Search for the cell housing the specified text and yield its [x, y] center coordinate. 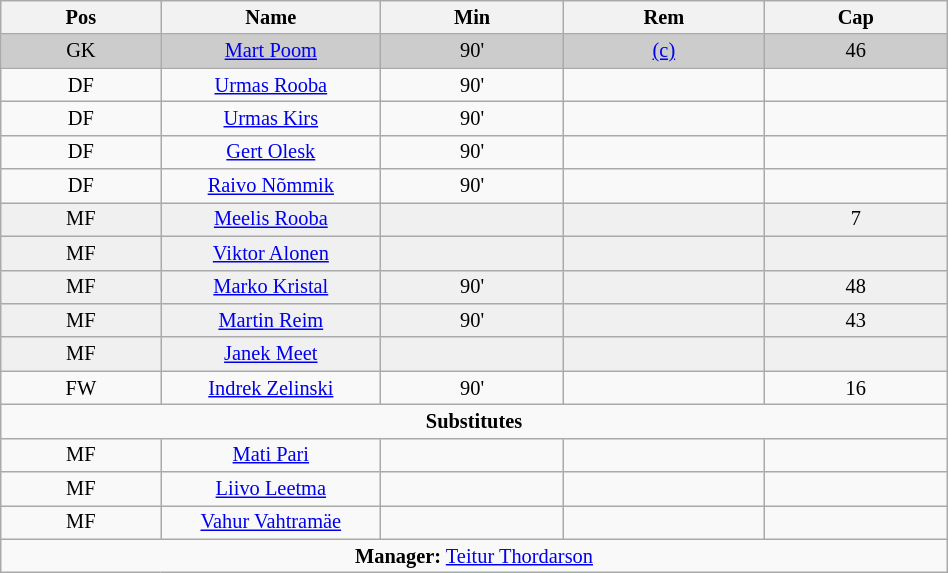
GK [81, 51]
Cap [856, 17]
46 [856, 51]
Liivo Leetma [271, 489]
Urmas Rooba [271, 85]
16 [856, 388]
Marko Kristal [271, 287]
Name [271, 17]
48 [856, 287]
Pos [81, 17]
7 [856, 219]
Mart Poom [271, 51]
Indrek Zelinski [271, 388]
Raivo Nõmmik [271, 186]
Substitutes [474, 421]
Viktor Alonen [271, 253]
Gert Olesk [271, 152]
Urmas Kirs [271, 118]
Rem [664, 17]
Meelis Rooba [271, 219]
Janek Meet [271, 354]
(c) [664, 51]
FW [81, 388]
43 [856, 320]
Min [472, 17]
Martin Reim [271, 320]
Mati Pari [271, 455]
Manager: Teitur Thordarson [474, 556]
Vahur Vahtramäe [271, 522]
